Output the (x, y) coordinate of the center of the cell containing the given text.  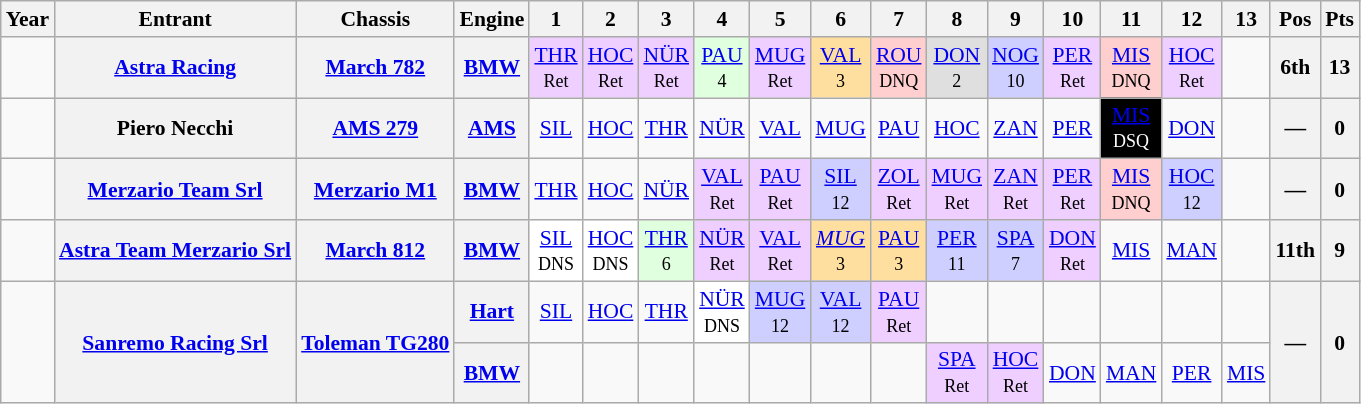
Astra Team Merzario Srl (175, 250)
THRRet (556, 68)
7 (899, 19)
PAU4 (722, 68)
SPARet (958, 372)
PAU3 (899, 250)
MUG (840, 128)
2 (611, 19)
Hart (492, 312)
4 (722, 19)
DON2 (958, 68)
Toleman TG280 (375, 342)
Pos (1295, 19)
Chassis (375, 19)
Pts (1340, 19)
ZOLRet (899, 190)
Merzario M1 (375, 190)
NÜRDNS (722, 312)
March 812 (375, 250)
Entrant (175, 19)
VAL3 (840, 68)
PAU (899, 128)
THR6 (666, 250)
Sanremo Racing Srl (175, 342)
HOCDNS (611, 250)
Astra Racing (175, 68)
Piero Necchi (175, 128)
SPA7 (1016, 250)
ZAN (1016, 128)
MUG3 (840, 250)
AMS 279 (375, 128)
ROUDNQ (899, 68)
VAL (780, 128)
5 (780, 19)
8 (958, 19)
ZANRet (1016, 190)
Engine (492, 19)
AMS (492, 128)
March 782 (375, 68)
3 (666, 19)
PER11 (958, 250)
1 (556, 19)
SILDNS (556, 250)
Year (28, 19)
12 (1192, 19)
DONRet (1072, 250)
MISDSQ (1132, 128)
6 (840, 19)
6th (1295, 68)
HOC12 (1192, 190)
NOG10 (1016, 68)
MUG12 (780, 312)
10 (1072, 19)
VAL12 (840, 312)
11th (1295, 250)
Merzario Team Srl (175, 190)
SIL12 (840, 190)
11 (1132, 19)
